Locate the cell with the specified text and output its [x, y] center coordinate. 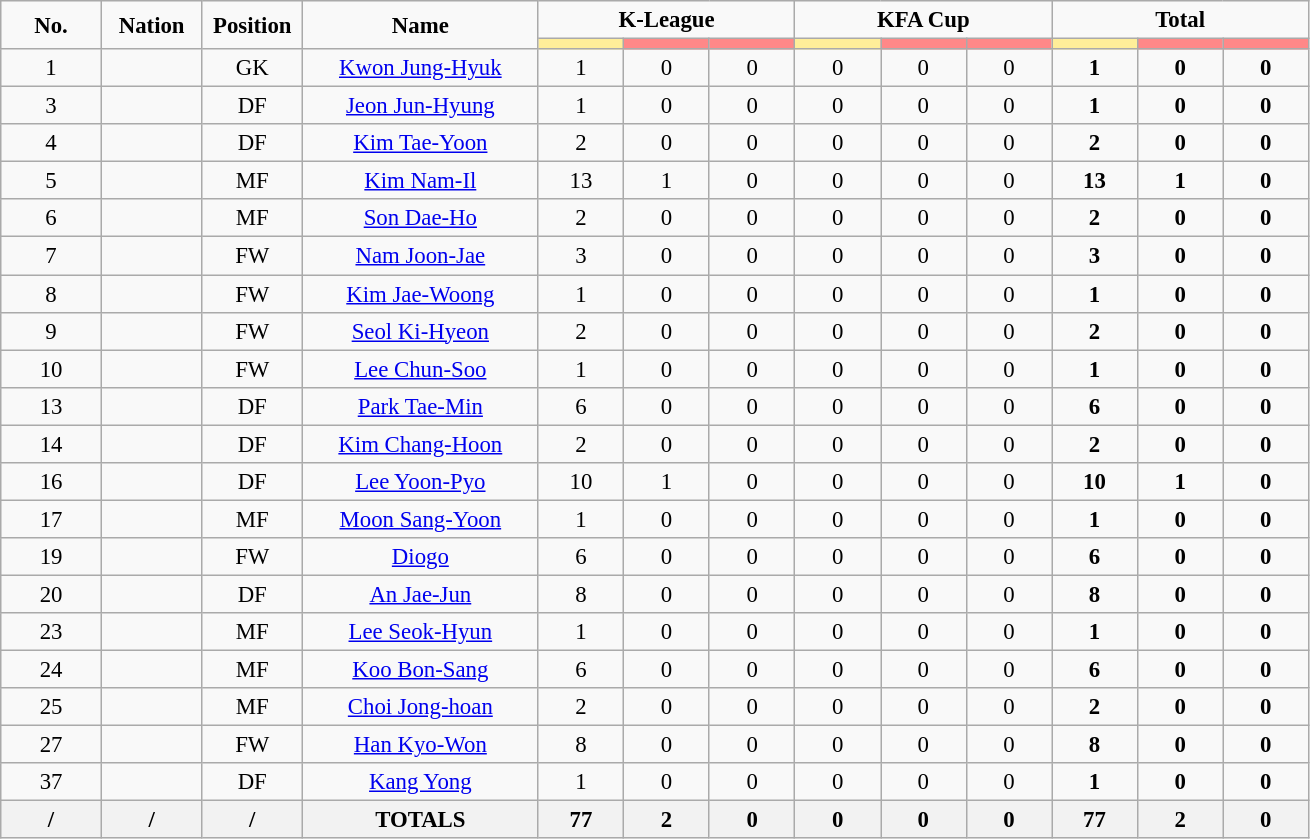
Koo Bon-Sang [421, 670]
Lee Seok-Hyun [421, 632]
Kwon Jung-Hyuk [421, 68]
24 [52, 670]
Diogo [421, 557]
14 [52, 444]
GK [252, 68]
9 [52, 331]
Seol Ki-Hyeon [421, 331]
Kim Chang-Hoon [421, 444]
Son Dae-Ho [421, 219]
Name [421, 25]
No. [52, 25]
Kim Tae-Yoon [421, 143]
20 [52, 594]
KFA Cup [924, 20]
37 [52, 782]
23 [52, 632]
Park Tae-Min [421, 406]
Lee Chun-Soo [421, 369]
Nam Joon-Jae [421, 256]
Position [252, 25]
17 [52, 519]
5 [52, 181]
27 [52, 745]
Jeon Jun-Hyung [421, 106]
4 [52, 143]
An Jae-Jun [421, 594]
K-League [666, 20]
7 [52, 256]
Choi Jong-hoan [421, 707]
Nation [152, 25]
Total [1180, 20]
Lee Yoon-Pyo [421, 482]
Moon Sang-Yoon [421, 519]
Han Kyo-Won [421, 745]
TOTALS [421, 820]
19 [52, 557]
Kim Jae-Woong [421, 294]
16 [52, 482]
Kim Nam-Il [421, 181]
Kang Yong [421, 782]
25 [52, 707]
